Return the [X, Y] coordinate for the center point of the cell that contains the specified text.  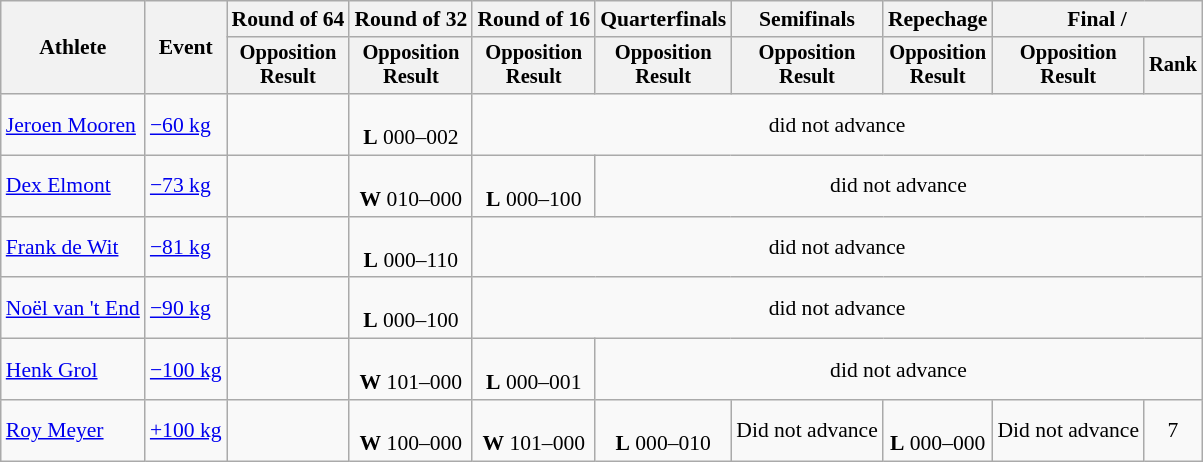
+100 kg [186, 430]
L 000–001 [534, 370]
−90 kg [186, 308]
−81 kg [186, 248]
Round of 64 [288, 19]
Round of 16 [534, 19]
Frank de Wit [73, 248]
L 000–002 [410, 124]
Quarterfinals [663, 19]
Roy Meyer [73, 430]
L 000–000 [938, 430]
Henk Grol [73, 370]
−100 kg [186, 370]
W 100–000 [410, 430]
Round of 32 [410, 19]
Rank [1173, 66]
Semifinals [807, 19]
W 010–000 [410, 186]
Repechage [938, 19]
7 [1173, 430]
−60 kg [186, 124]
Jeroen Mooren [73, 124]
−73 kg [186, 186]
Noël van 't End [73, 308]
Final / [1096, 19]
L 000–010 [663, 430]
Event [186, 48]
Athlete [73, 48]
Dex Elmont [73, 186]
L 000–110 [410, 248]
